From the cell containing the given text, extract its center point as (X, Y) coordinate. 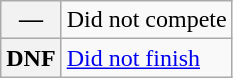
Did not finish (146, 58)
— (31, 20)
DNF (31, 58)
Did not compete (146, 20)
